For the text-containing cell, return its midpoint in [X, Y] coordinate format. 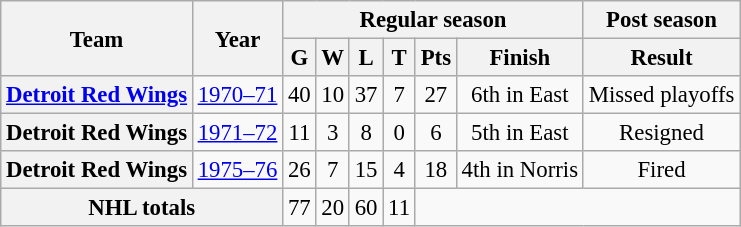
60 [366, 208]
26 [300, 170]
T [400, 58]
W [332, 58]
27 [436, 95]
15 [366, 170]
0 [400, 133]
6 [436, 133]
1970–71 [237, 95]
37 [366, 95]
L [366, 58]
Result [661, 58]
1975–76 [237, 170]
20 [332, 208]
6th in East [520, 95]
5th in East [520, 133]
18 [436, 170]
Team [97, 38]
77 [300, 208]
G [300, 58]
NHL totals [142, 208]
Fired [661, 170]
Resigned [661, 133]
8 [366, 133]
Finish [520, 58]
3 [332, 133]
1971–72 [237, 133]
Missed playoffs [661, 95]
Pts [436, 58]
4th in Norris [520, 170]
40 [300, 95]
Post season [661, 20]
10 [332, 95]
Year [237, 38]
4 [400, 170]
Regular season [434, 20]
